Locate the cell with the specified text and output its [x, y] center coordinate. 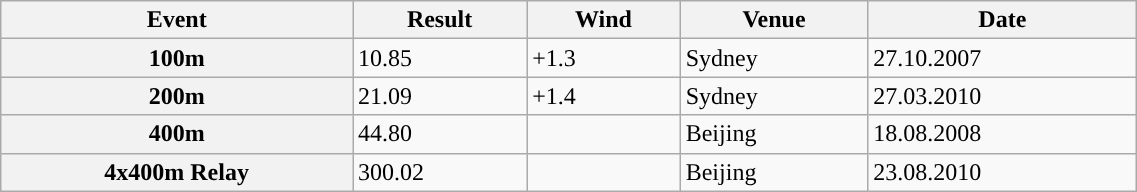
23.08.2010 [1002, 172]
27.03.2010 [1002, 96]
400m [177, 134]
10.85 [440, 58]
Venue [774, 20]
18.08.2008 [1002, 134]
21.09 [440, 96]
300.02 [440, 172]
Event [177, 20]
Date [1002, 20]
27.10.2007 [1002, 58]
4x400m Relay [177, 172]
+1.3 [604, 58]
100m [177, 58]
44.80 [440, 134]
Wind [604, 20]
Result [440, 20]
+1.4 [604, 96]
200m [177, 96]
